Return (x, y) of the center of cell containing provided text 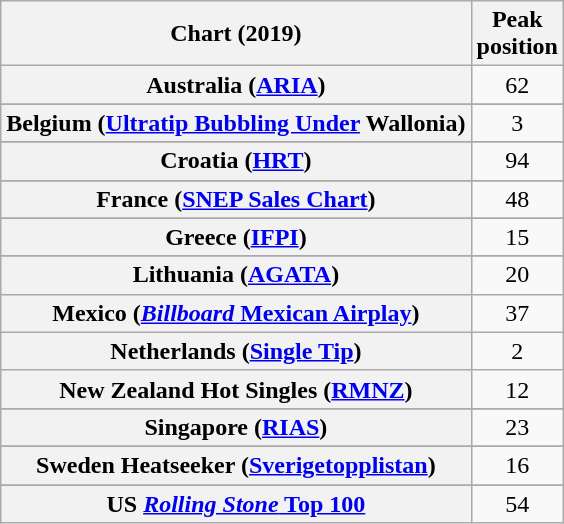
US Rolling Stone Top 100 (236, 503)
48 (517, 199)
Lithuania (AGATA) (236, 275)
Netherlands (Single Tip) (236, 351)
New Zealand Hot Singles (RMNZ) (236, 389)
Peakposition (517, 34)
16 (517, 465)
Chart (2019) (236, 34)
Croatia (HRT) (236, 161)
15 (517, 237)
3 (517, 123)
12 (517, 389)
94 (517, 161)
Singapore (RIAS) (236, 427)
20 (517, 275)
23 (517, 427)
54 (517, 503)
Australia (ARIA) (236, 85)
62 (517, 85)
Mexico (Billboard Mexican Airplay) (236, 313)
2 (517, 351)
37 (517, 313)
France (SNEP Sales Chart) (236, 199)
Greece (IFPI) (236, 237)
Belgium (Ultratip Bubbling Under Wallonia) (236, 123)
Sweden Heatseeker (Sverigetopplistan) (236, 465)
